Return [x, y] of the center of cell containing provided text 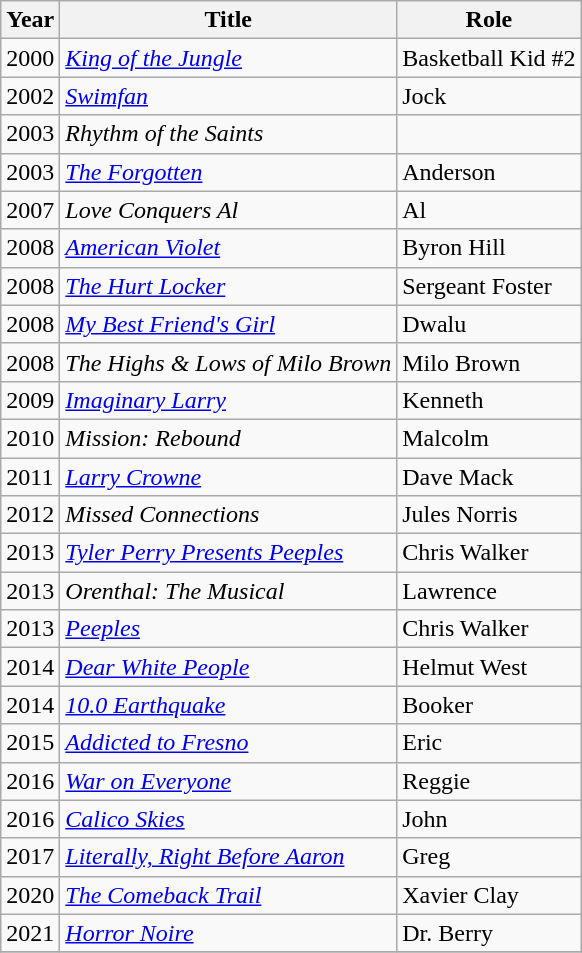
Dwalu [489, 324]
Orenthal: The Musical [228, 591]
Reggie [489, 781]
2017 [30, 857]
Dear White People [228, 667]
Greg [489, 857]
Tyler Perry Presents Peeples [228, 553]
Missed Connections [228, 515]
Booker [489, 705]
Year [30, 20]
Lawrence [489, 591]
Kenneth [489, 400]
My Best Friend's Girl [228, 324]
The Hurt Locker [228, 286]
Xavier Clay [489, 895]
Horror Noire [228, 933]
Love Conquers Al [228, 210]
Byron Hill [489, 248]
Title [228, 20]
John [489, 819]
Basketball Kid #2 [489, 58]
2009 [30, 400]
Imaginary Larry [228, 400]
10.0 Earthquake [228, 705]
Dave Mack [489, 477]
Milo Brown [489, 362]
Swimfan [228, 96]
2020 [30, 895]
Calico Skies [228, 819]
2011 [30, 477]
2010 [30, 438]
Jules Norris [489, 515]
Anderson [489, 172]
Dr. Berry [489, 933]
War on Everyone [228, 781]
Malcolm [489, 438]
2002 [30, 96]
Jock [489, 96]
Eric [489, 743]
Helmut West [489, 667]
Addicted to Fresno [228, 743]
Peeples [228, 629]
Sergeant Foster [489, 286]
The Comeback Trail [228, 895]
2015 [30, 743]
Rhythm of the Saints [228, 134]
King of the Jungle [228, 58]
The Highs & Lows of Milo Brown [228, 362]
2000 [30, 58]
Literally, Right Before Aaron [228, 857]
The Forgotten [228, 172]
Larry Crowne [228, 477]
Al [489, 210]
Mission: Rebound [228, 438]
2021 [30, 933]
2007 [30, 210]
2012 [30, 515]
American Violet [228, 248]
Role [489, 20]
